Locate the cell with the specified text and output its [x, y] center coordinate. 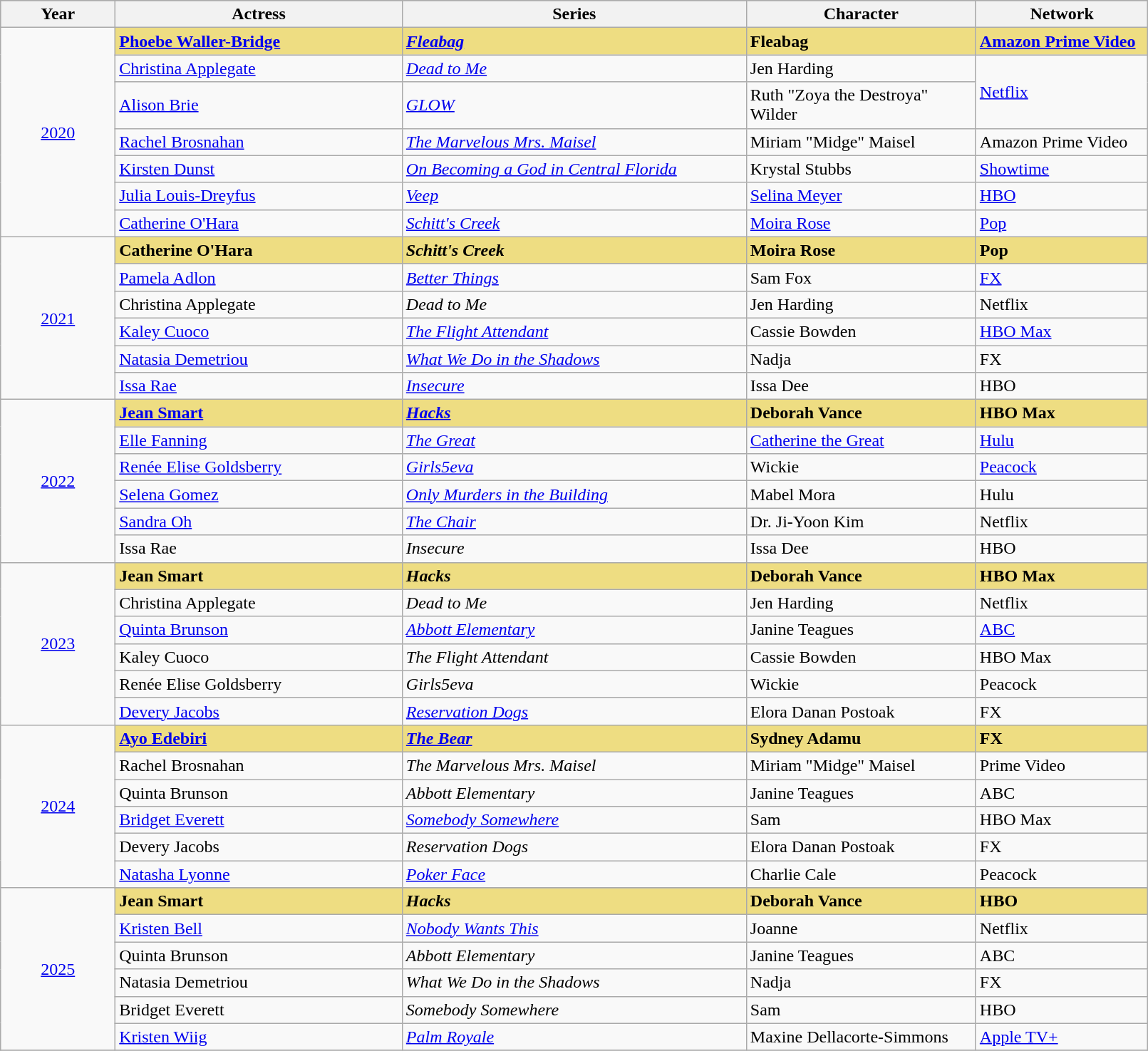
Poker Face [574, 874]
Joanne [861, 928]
Ayo Edebiri [259, 738]
Krystal Stubbs [861, 169]
2025 [58, 969]
Better Things [574, 277]
Sam Fox [861, 277]
Veep [574, 196]
Mabel Mora [861, 495]
Julia Louis-Dreyfus [259, 196]
Kristen Wiig [259, 1037]
Sydney Adamu [861, 738]
Alison Brie [259, 105]
Network [1062, 14]
Showtime [1062, 169]
The Chair [574, 522]
2024 [58, 806]
2023 [58, 643]
Dr. Ji-Yoon Kim [861, 522]
Selina Meyer [861, 196]
Series [574, 14]
Kristen Bell [259, 928]
2020 [58, 133]
The Bear [574, 738]
Palm Royale [574, 1037]
2022 [58, 481]
GLOW [574, 105]
Pamela Adlon [259, 277]
The Great [574, 440]
Apple TV+ [1062, 1037]
Selena Gomez [259, 495]
Character [861, 14]
Maxine Dellacorte-Simmons [861, 1037]
Catherine the Great [861, 440]
Only Murders in the Building [574, 495]
Actress [259, 14]
Prime Video [1062, 765]
Year [58, 14]
Phoebe Waller-Bridge [259, 41]
Sandra Oh [259, 522]
Natasha Lyonne [259, 874]
Charlie Cale [861, 874]
Ruth "Zoya the Destroya" Wilder [861, 105]
2021 [58, 318]
Kirsten Dunst [259, 169]
Nobody Wants This [574, 928]
Elle Fanning [259, 440]
On Becoming a God in Central Florida [574, 169]
